Search for the cell housing the specified text and yield its (x, y) center coordinate. 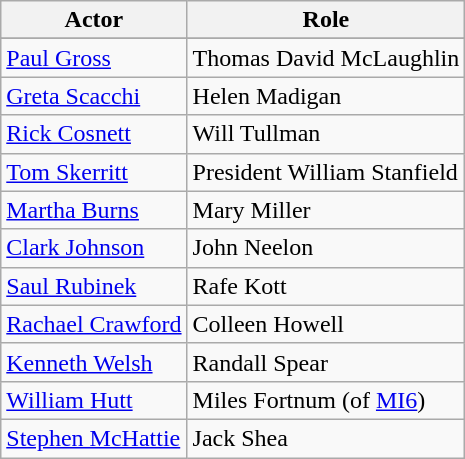
Role (326, 20)
Martha Burns (94, 210)
Rachael Crawford (94, 324)
Actor (94, 20)
Randall Spear (326, 362)
Greta Scacchi (94, 96)
Jack Shea (326, 438)
William Hutt (94, 400)
Miles Fortnum (of MI6) (326, 400)
Mary Miller (326, 210)
Rafe Kott (326, 286)
Stephen McHattie (94, 438)
Kenneth Welsh (94, 362)
John Neelon (326, 248)
Will Tullman (326, 134)
Saul Rubinek (94, 286)
Paul Gross (94, 58)
Clark Johnson (94, 248)
Helen Madigan (326, 96)
Thomas David McLaughlin (326, 58)
Tom Skerritt (94, 172)
President William Stanfield (326, 172)
Rick Cosnett (94, 134)
Colleen Howell (326, 324)
